For the text-containing cell, return its midpoint in (X, Y) coordinate format. 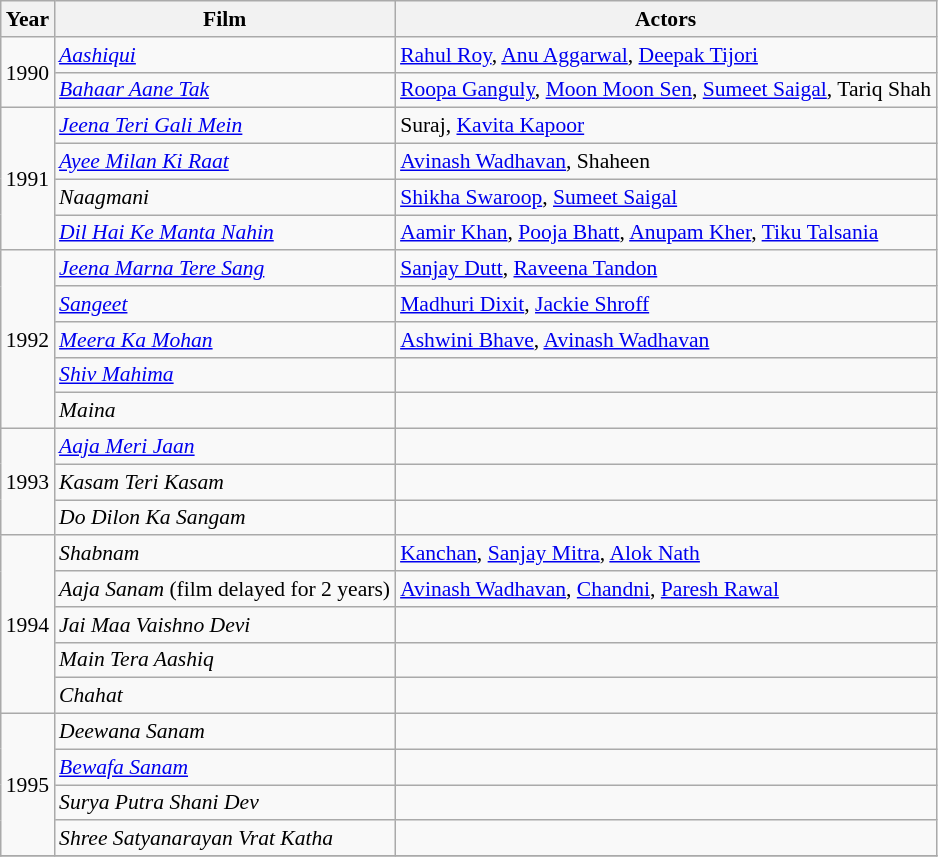
Kanchan, Sanjay Mitra, Alok Nath (666, 554)
1993 (28, 482)
Main Tera Aashiq (224, 660)
Aaja Sanam (film delayed for 2 years) (224, 589)
Meera Ka Mohan (224, 340)
Year (28, 19)
Suraj, Kavita Kapoor (666, 126)
Dil Hai Ke Manta Nahin (224, 233)
1995 (28, 785)
Shree Satyanarayan Vrat Katha (224, 839)
Shabnam (224, 554)
Actors (666, 19)
Chahat (224, 696)
Avinash Wadhavan, Shaheen (666, 162)
Do Dilon Ka Sangam (224, 518)
Jeena Marna Tere Sang (224, 269)
Ashwini Bhave, Avinash Wadhavan (666, 340)
Bahaar Aane Tak (224, 90)
Surya Putra Shani Dev (224, 803)
Avinash Wadhavan, Chandni, Paresh Rawal (666, 589)
Aamir Khan, Pooja Bhatt, Anupam Kher, Tiku Talsania (666, 233)
Aaja Meri Jaan (224, 447)
1990 (28, 72)
1992 (28, 340)
Sangeet (224, 304)
Shiv Mahima (224, 375)
Film (224, 19)
Roopa Ganguly, Moon Moon Sen, Sumeet Saigal, Tariq Shah (666, 90)
Naagmani (224, 197)
Deewana Sanam (224, 732)
1991 (28, 179)
Aashiqui (224, 55)
Madhuri Dixit, Jackie Shroff (666, 304)
Maina (224, 411)
Kasam Teri Kasam (224, 482)
Jai Maa Vaishno Devi (224, 625)
Sanjay Dutt, Raveena Tandon (666, 269)
1994 (28, 625)
Rahul Roy, Anu Aggarwal, Deepak Tijori (666, 55)
Jeena Teri Gali Mein (224, 126)
Ayee Milan Ki Raat (224, 162)
Shikha Swaroop, Sumeet Saigal (666, 197)
Bewafa Sanam (224, 767)
